Provide the [x, y] coordinate of the cell's center where the given text is located.  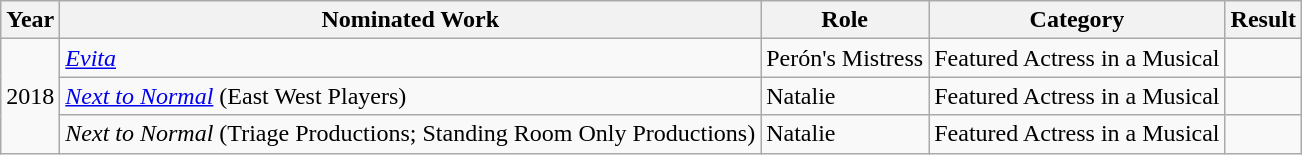
Nominated Work [410, 20]
Year [30, 20]
Role [845, 20]
Evita [410, 58]
Next to Normal (Triage Productions; Standing Room Only Productions) [410, 134]
Next to Normal (East West Players) [410, 96]
Result [1263, 20]
Category [1077, 20]
Perón's Mistress [845, 58]
2018 [30, 96]
